Return (x, y) of the center of cell containing provided text 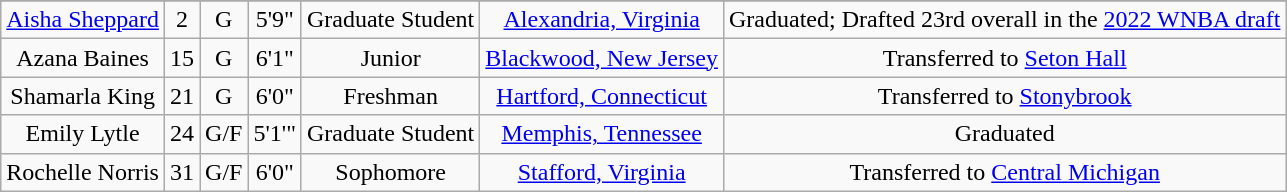
5'1'" (275, 134)
5'9" (275, 20)
Graduated; Drafted 23rd overall in the 2022 WNBA draft (1004, 20)
Sophomore (390, 172)
Freshman (390, 96)
Alexandria, Virginia (602, 20)
Transferred to Central Michigan (1004, 172)
Aisha Sheppard (83, 20)
Emily Lytle (83, 134)
Transferred to Seton Hall (1004, 58)
24 (182, 134)
Transferred to Stonybrook (1004, 96)
21 (182, 96)
Graduated (1004, 134)
Junior (390, 58)
2 (182, 20)
Rochelle Norris (83, 172)
Shamarla King (83, 96)
15 (182, 58)
Azana Baines (83, 58)
Memphis, Tennessee (602, 134)
31 (182, 172)
Stafford, Virginia (602, 172)
6'1" (275, 58)
Hartford, Connecticut (602, 96)
Blackwood, New Jersey (602, 58)
